Search for the cell housing the specified text and yield its [x, y] center coordinate. 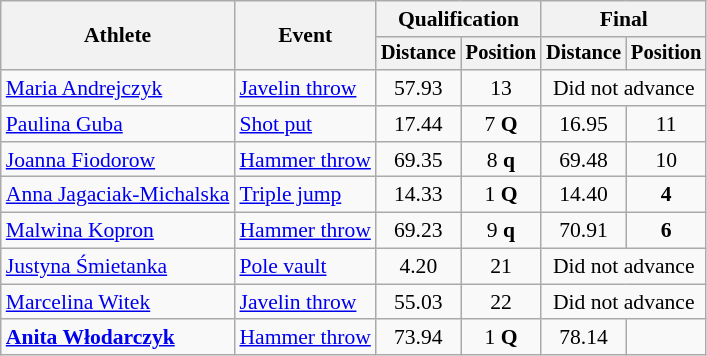
8 q [501, 160]
73.94 [418, 338]
70.91 [584, 231]
Justyna Śmietanka [118, 267]
14.40 [584, 195]
9 q [501, 231]
57.93 [418, 88]
Paulina Guba [118, 124]
16.95 [584, 124]
7 Q [501, 124]
6 [666, 231]
69.23 [418, 231]
Triple jump [304, 195]
Shot put [304, 124]
69.48 [584, 160]
Joanna Fiodorow [118, 160]
78.14 [584, 338]
Pole vault [304, 267]
Event [304, 36]
Final [624, 19]
4.20 [418, 267]
17.44 [418, 124]
13 [501, 88]
69.35 [418, 160]
55.03 [418, 302]
Malwina Kopron [118, 231]
21 [501, 267]
Maria Andrejczyk [118, 88]
14.33 [418, 195]
11 [666, 124]
Athlete [118, 36]
4 [666, 195]
Anna Jagaciak-Michalska [118, 195]
Marcelina Witek [118, 302]
Anita Włodarczyk [118, 338]
Qualification [458, 19]
10 [666, 160]
22 [501, 302]
